For the text-containing cell, return its midpoint in (x, y) coordinate format. 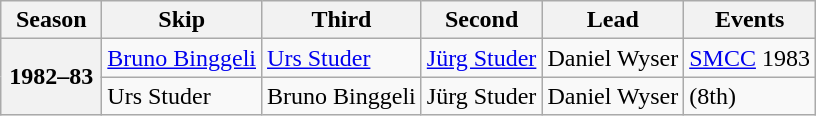
Lead (613, 20)
Third (342, 20)
1982–83 (52, 77)
Skip (182, 20)
Second (482, 20)
(8th) (750, 96)
SMCC 1983 (750, 58)
Events (750, 20)
Season (52, 20)
